Scan for the cell matching the given text and deliver its [X, Y] coordinate at center. 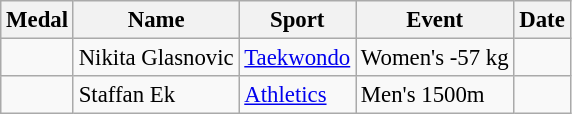
Nikita Glasnovic [156, 58]
Event [435, 20]
Staffan Ek [156, 95]
Medal [38, 20]
Sport [298, 20]
Name [156, 20]
Athletics [298, 95]
Men's 1500m [435, 95]
Women's -57 kg [435, 58]
Date [542, 20]
Taekwondo [298, 58]
